For the text-containing cell, return its midpoint in (X, Y) coordinate format. 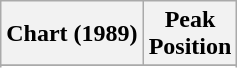
PeakPosition (190, 34)
Chart (1989) (72, 34)
